Identify which cell holds the provided text, then report its (x, y) central coordinate. 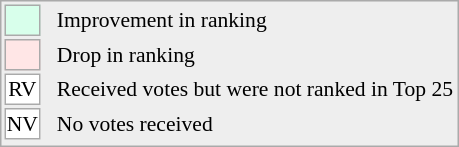
NV (22, 124)
No votes received (254, 124)
Drop in ranking (254, 55)
RV (22, 90)
Improvement in ranking (254, 20)
Received votes but were not ranked in Top 25 (254, 90)
